Determine the (x, y) coordinate at the center of the cell enclosing the given text.  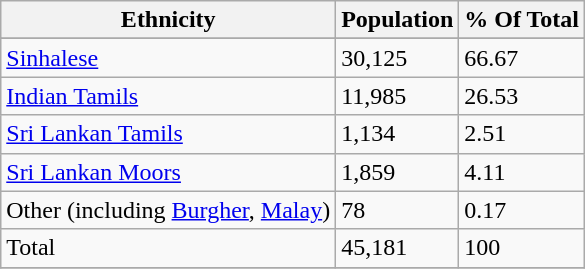
% Of Total (522, 20)
Sinhalese (168, 58)
4.11 (522, 172)
1,859 (398, 172)
Total (168, 248)
Other (including Burgher, Malay) (168, 210)
2.51 (522, 134)
1,134 (398, 134)
100 (522, 248)
0.17 (522, 210)
30,125 (398, 58)
11,985 (398, 96)
66.67 (522, 58)
26.53 (522, 96)
Sri Lankan Moors (168, 172)
78 (398, 210)
Population (398, 20)
45,181 (398, 248)
Sri Lankan Tamils (168, 134)
Ethnicity (168, 20)
Indian Tamils (168, 96)
